From the cell containing the given text, extract its center point as [x, y] coordinate. 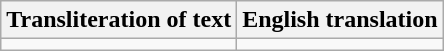
Transliteration of text [119, 20]
English translation [340, 20]
